Search for the cell housing the specified text and yield its [X, Y] center coordinate. 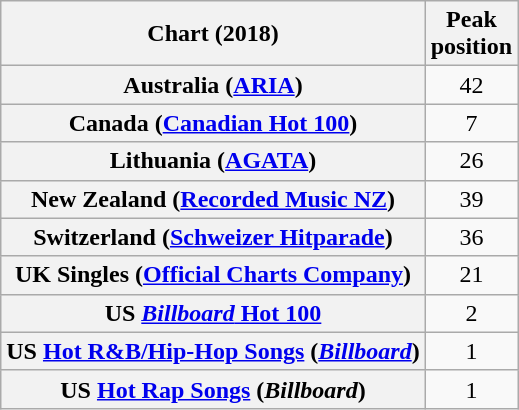
2 [471, 313]
21 [471, 275]
Chart (2018) [213, 34]
Switzerland (Schweizer Hitparade) [213, 237]
42 [471, 85]
Australia (ARIA) [213, 85]
36 [471, 237]
Lithuania (AGATA) [213, 161]
New Zealand (Recorded Music NZ) [213, 199]
Peakposition [471, 34]
US Hot R&B/Hip-Hop Songs (Billboard) [213, 351]
US Hot Rap Songs (Billboard) [213, 389]
39 [471, 199]
26 [471, 161]
7 [471, 123]
US Billboard Hot 100 [213, 313]
Canada (Canadian Hot 100) [213, 123]
UK Singles (Official Charts Company) [213, 275]
